Locate the cell with the specified text and output its (X, Y) center coordinate. 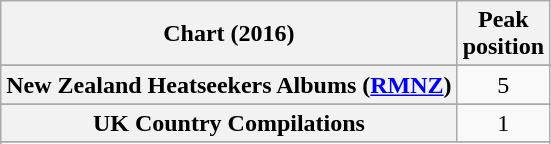
1 (503, 123)
New Zealand Heatseekers Albums (RMNZ) (229, 85)
5 (503, 85)
Peak position (503, 34)
UK Country Compilations (229, 123)
Chart (2016) (229, 34)
